Determine the [x, y] coordinate at the center of the cell enclosing the given text.  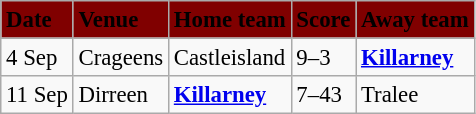
Crageens [120, 57]
Tralee [415, 94]
Date [37, 19]
4 Sep [37, 57]
Score [324, 19]
Castleisland [230, 57]
9–3 [324, 57]
11 Sep [37, 94]
Venue [120, 19]
Dirreen [120, 94]
Home team [230, 19]
Away team [415, 19]
7–43 [324, 94]
